Capture the cell that displays the provided text and extract its [x, y] central coordinate. 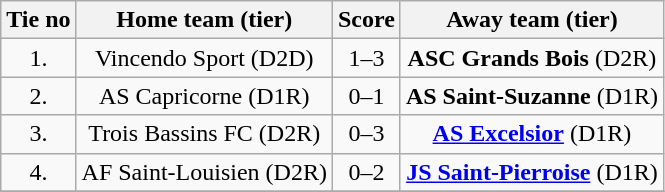
Home team (tier) [204, 20]
4. [38, 172]
JS Saint-Pierroise (D1R) [532, 172]
Away team (tier) [532, 20]
2. [38, 96]
0–3 [366, 134]
AS Excelsior (D1R) [532, 134]
AS Saint-Suzanne (D1R) [532, 96]
Trois Bassins FC (D2R) [204, 134]
1–3 [366, 58]
AS Capricorne (D1R) [204, 96]
3. [38, 134]
Score [366, 20]
AF Saint-Louisien (D2R) [204, 172]
1. [38, 58]
Tie no [38, 20]
Vincendo Sport (D2D) [204, 58]
ASC Grands Bois (D2R) [532, 58]
0–1 [366, 96]
0–2 [366, 172]
